Determine the [x, y] coordinate at the center of the cell enclosing the given text.  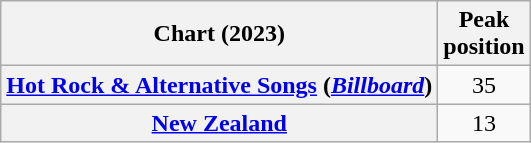
13 [484, 123]
35 [484, 85]
Hot Rock & Alternative Songs (Billboard) [220, 85]
Peakposition [484, 34]
New Zealand [220, 123]
Chart (2023) [220, 34]
